Locate the cell with the specified text and output its (X, Y) center coordinate. 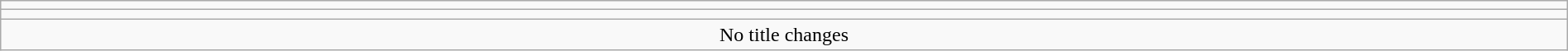
No title changes (784, 35)
